Determine the [x, y] coordinate at the center of the cell enclosing the given text.  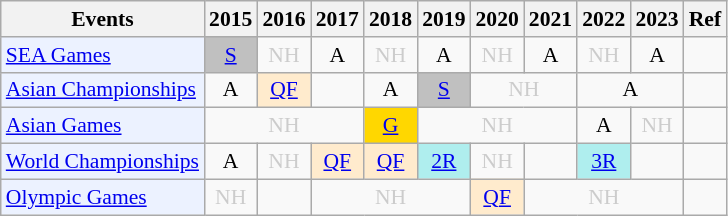
2R [444, 162]
2015 [230, 19]
Ref [705, 19]
Asian Games [102, 126]
2023 [656, 19]
2020 [498, 19]
2019 [444, 19]
3R [604, 162]
2016 [284, 19]
2018 [390, 19]
G [390, 126]
Asian Championships [102, 90]
World Championships [102, 162]
2021 [550, 19]
Olympic Games [102, 197]
2022 [604, 19]
Events [102, 19]
SEA Games [102, 55]
2017 [338, 19]
